Find where the given text appears and provide that cell's center as [X, Y] coordinate. 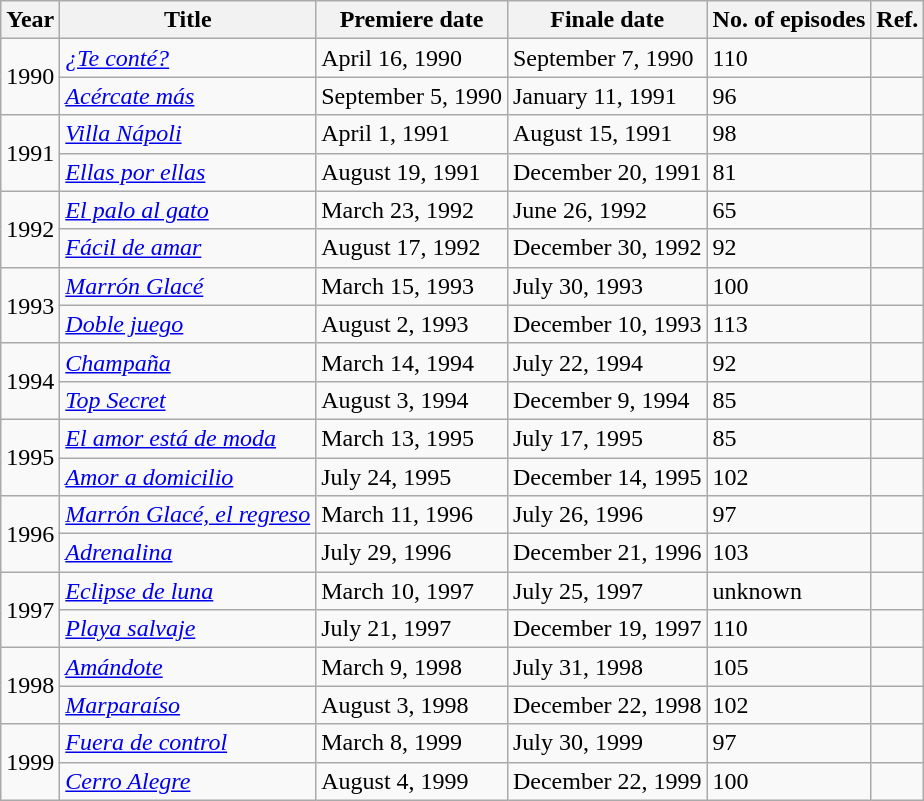
August 4, 1999 [412, 781]
65 [789, 210]
September 7, 1990 [607, 58]
December 22, 1998 [607, 705]
August 19, 1991 [412, 172]
1999 [30, 762]
Playa salvaje [188, 629]
December 10, 1993 [607, 324]
1997 [30, 610]
Amándote [188, 667]
December 20, 1991 [607, 172]
December 14, 1995 [607, 477]
July 17, 1995 [607, 438]
July 26, 1996 [607, 515]
Adrenalina [188, 553]
August 2, 1993 [412, 324]
March 8, 1999 [412, 743]
Doble juego [188, 324]
August 3, 1998 [412, 705]
July 22, 1994 [607, 362]
Eclipse de luna [188, 591]
July 24, 1995 [412, 477]
¿Te conté? [188, 58]
December 19, 1997 [607, 629]
September 5, 1990 [412, 96]
Top Secret [188, 400]
December 30, 1992 [607, 248]
Fuera de control [188, 743]
March 13, 1995 [412, 438]
El palo al gato [188, 210]
1996 [30, 534]
July 30, 1999 [607, 743]
August 17, 1992 [412, 248]
Title [188, 20]
January 11, 1991 [607, 96]
July 30, 1993 [607, 286]
Cerro Alegre [188, 781]
1994 [30, 381]
unknown [789, 591]
August 3, 1994 [412, 400]
1995 [30, 457]
Ref. [898, 20]
81 [789, 172]
April 16, 1990 [412, 58]
Year [30, 20]
98 [789, 134]
1993 [30, 305]
March 14, 1994 [412, 362]
Premiere date [412, 20]
1998 [30, 686]
June 26, 1992 [607, 210]
Marrón Glacé [188, 286]
96 [789, 96]
April 1, 1991 [412, 134]
105 [789, 667]
July 31, 1998 [607, 667]
December 21, 1996 [607, 553]
El amor está de moda [188, 438]
Champaña [188, 362]
July 25, 1997 [607, 591]
July 29, 1996 [412, 553]
1992 [30, 229]
July 21, 1997 [412, 629]
Villa Nápoli [188, 134]
March 11, 1996 [412, 515]
No. of episodes [789, 20]
March 15, 1993 [412, 286]
103 [789, 553]
1990 [30, 77]
1991 [30, 153]
March 9, 1998 [412, 667]
August 15, 1991 [607, 134]
Amor a domicilio [188, 477]
Marrón Glacé, el regreso [188, 515]
Finale date [607, 20]
December 9, 1994 [607, 400]
March 23, 1992 [412, 210]
December 22, 1999 [607, 781]
March 10, 1997 [412, 591]
113 [789, 324]
Acércate más [188, 96]
Fácil de amar [188, 248]
Marparaíso [188, 705]
Ellas por ellas [188, 172]
